Determine the (x, y) coordinate at the center of the cell enclosing the given text.  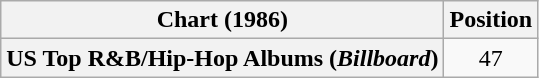
Chart (1986) (222, 20)
US Top R&B/Hip-Hop Albums (Billboard) (222, 58)
47 (491, 58)
Position (491, 20)
